From the cell containing the given text, extract its center point as [x, y] coordinate. 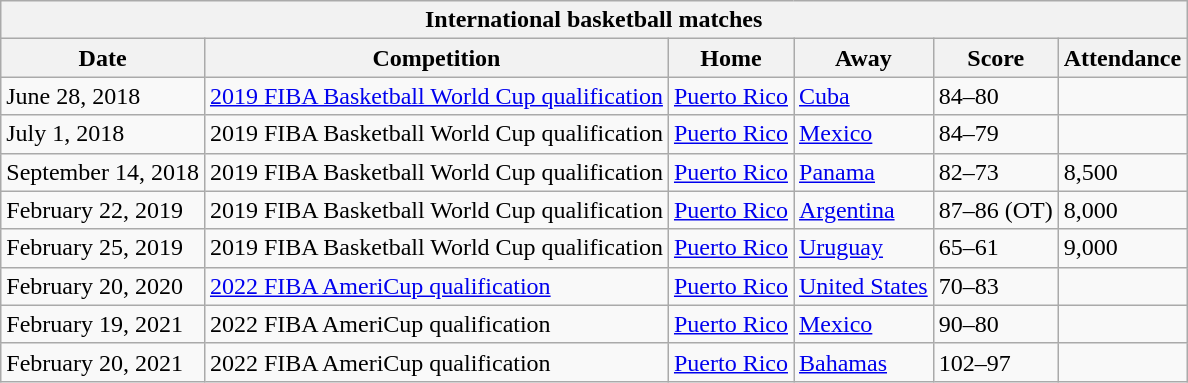
90–80 [996, 324]
70–83 [996, 286]
84–80 [996, 96]
84–79 [996, 134]
Argentina [864, 210]
Panama [864, 172]
United States [864, 286]
82–73 [996, 172]
Cuba [864, 96]
February 22, 2019 [103, 210]
8,500 [1122, 172]
Score [996, 58]
Bahamas [864, 362]
February 20, 2021 [103, 362]
Date [103, 58]
65–61 [996, 248]
February 20, 2020 [103, 286]
Home [730, 58]
8,000 [1122, 210]
9,000 [1122, 248]
Competition [436, 58]
102–97 [996, 362]
September 14, 2018 [103, 172]
February 19, 2021 [103, 324]
International basketball matches [594, 20]
July 1, 2018 [103, 134]
87–86 (OT) [996, 210]
Attendance [1122, 58]
June 28, 2018 [103, 96]
Uruguay [864, 248]
February 25, 2019 [103, 248]
Away [864, 58]
